Search for the cell housing the specified text and yield its [x, y] center coordinate. 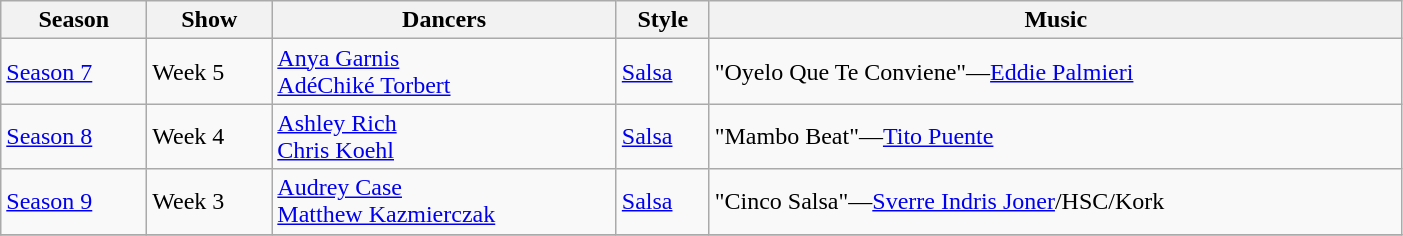
Audrey CaseMatthew Kazmierczak [444, 202]
Dancers [444, 20]
Music [1056, 20]
Style [662, 20]
Season 8 [74, 136]
Ashley RichChris Koehl [444, 136]
Season 9 [74, 202]
Anya GarnisAdéChiké Torbert [444, 72]
Season [74, 20]
Week 4 [210, 136]
"Oyelo Que Te Conviene"—Eddie Palmieri [1056, 72]
"Mambo Beat"—Tito Puente [1056, 136]
Show [210, 20]
Week 5 [210, 72]
Season 7 [74, 72]
"Cinco Salsa"—Sverre Indris Joner/HSC/Kork [1056, 202]
Week 3 [210, 202]
